Return (X, Y) of the center of cell containing provided text 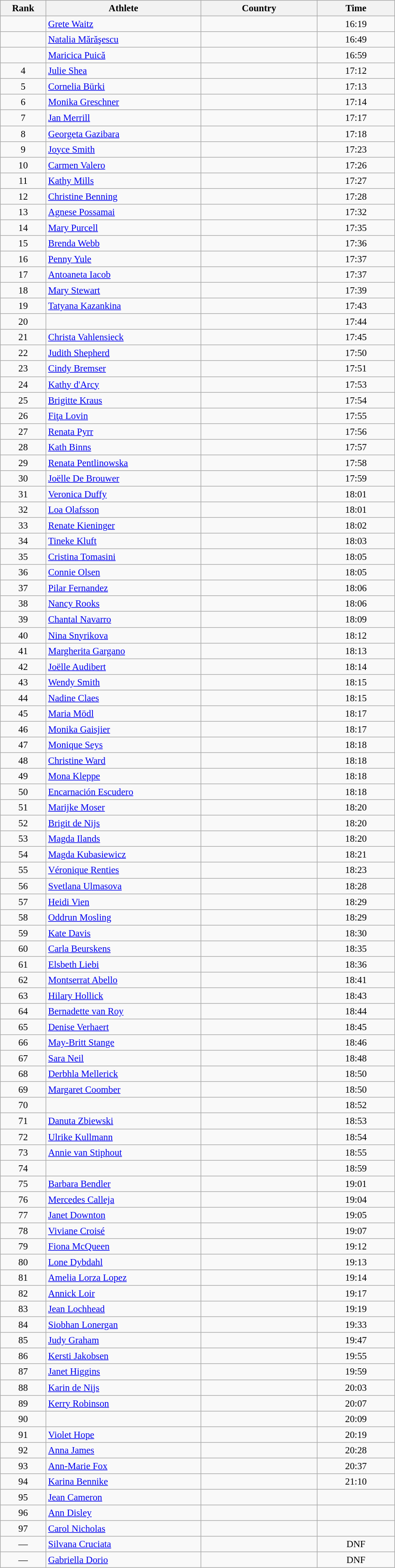
69 (23, 1090)
54 (23, 855)
14 (23, 228)
Viviane Croisé (123, 1231)
20:03 (356, 1387)
May-Britt Stange (123, 1043)
84 (23, 1325)
25 (23, 400)
17:12 (356, 71)
Nina Snyrikova (123, 635)
Karin de Nijs (123, 1387)
17:13 (356, 87)
60 (23, 949)
Carmen Valero (123, 165)
41 (23, 651)
Maricica Puică (123, 55)
47 (23, 745)
16:49 (356, 40)
Margherita Gargano (123, 651)
Gabriella Dorio (123, 1560)
Joyce Smith (123, 149)
45 (23, 714)
15 (23, 243)
19:14 (356, 1278)
Monique Seys (123, 745)
50 (23, 792)
Monika Gaisjier (123, 729)
17:56 (356, 432)
Country (259, 8)
Margaret Coomber (123, 1090)
Hilary Hollick (123, 996)
17:45 (356, 337)
Véronique Renties (123, 871)
Natalia Mărăşescu (123, 40)
64 (23, 1011)
Athlete (123, 8)
17:43 (356, 306)
20:19 (356, 1435)
17:18 (356, 134)
Annick Loir (123, 1294)
19 (23, 306)
75 (23, 1184)
18:52 (356, 1105)
96 (23, 1513)
Tineke Kluft (123, 541)
Renate Kieninger (123, 526)
18:45 (356, 1027)
68 (23, 1074)
21:10 (356, 1482)
Nancy Rooks (123, 604)
Magda Ilands (123, 839)
17:28 (356, 196)
Christine Ward (123, 760)
Marijke Moser (123, 808)
19:05 (356, 1215)
93 (23, 1466)
17:44 (356, 322)
Kath Binns (123, 447)
17:23 (356, 149)
19:07 (356, 1231)
Violet Hope (123, 1435)
Brigit de Nijs (123, 823)
17:39 (356, 291)
18:53 (356, 1121)
12 (23, 196)
Janet Downton (123, 1215)
Loa Olafsson (123, 510)
33 (23, 526)
19:01 (356, 1184)
51 (23, 808)
Veronica Duffy (123, 494)
Barbara Bendler (123, 1184)
Connie Olsen (123, 572)
65 (23, 1027)
Encarnación Escudero (123, 792)
17:35 (356, 228)
20:09 (356, 1419)
Monika Greschner (123, 102)
20:37 (356, 1466)
Julie Shea (123, 71)
16:59 (356, 55)
18:28 (356, 886)
66 (23, 1043)
Karina Bennike (123, 1482)
19:33 (356, 1325)
71 (23, 1121)
19:13 (356, 1262)
19:55 (356, 1356)
Kathy Mills (123, 181)
18:36 (356, 964)
Ann Disley (123, 1513)
30 (23, 479)
97 (23, 1529)
72 (23, 1137)
Fiţa Lovin (123, 416)
49 (23, 776)
40 (23, 635)
Agnese Possamai (123, 212)
87 (23, 1372)
31 (23, 494)
18:54 (356, 1137)
23 (23, 369)
17:36 (356, 243)
52 (23, 823)
37 (23, 588)
38 (23, 604)
Joëlle De Brouwer (123, 479)
13 (23, 212)
Penny Yule (123, 259)
Danuta Zbiewski (123, 1121)
19:17 (356, 1294)
Maria Mödl (123, 714)
Bernadette van Roy (123, 1011)
Ulrike Kullmann (123, 1137)
Cristina Tomasini (123, 557)
18:02 (356, 526)
44 (23, 698)
55 (23, 871)
Kate Davis (123, 933)
63 (23, 996)
19:47 (356, 1340)
36 (23, 572)
32 (23, 510)
73 (23, 1152)
21 (23, 337)
61 (23, 964)
16:19 (356, 24)
18:30 (356, 933)
Cindy Bremser (123, 369)
57 (23, 902)
Brigitte Kraus (123, 400)
11 (23, 181)
9 (23, 149)
77 (23, 1215)
18:14 (356, 667)
Mary Purcell (123, 228)
Carol Nicholas (123, 1529)
Joëlle Audibert (123, 667)
Renata Pentlinowska (123, 463)
Carla Beurskens (123, 949)
91 (23, 1435)
17:26 (356, 165)
17:54 (356, 400)
18:12 (356, 635)
17 (23, 275)
Ann-Marie Fox (123, 1466)
Anna James (123, 1450)
Tatyana Kazankina (123, 306)
Derbhla Mellerick (123, 1074)
39 (23, 620)
79 (23, 1247)
80 (23, 1262)
10 (23, 165)
18:55 (356, 1152)
20:07 (356, 1403)
Grete Waitz (123, 24)
17:14 (356, 102)
20 (23, 322)
Wendy Smith (123, 682)
18:23 (356, 871)
74 (23, 1168)
94 (23, 1482)
18:59 (356, 1168)
18 (23, 291)
Silvana Cruciata (123, 1544)
18:41 (356, 980)
17:51 (356, 369)
19:12 (356, 1247)
Judith Shepherd (123, 353)
16 (23, 259)
81 (23, 1278)
Jean Cameron (123, 1497)
17:58 (356, 463)
Time (356, 8)
90 (23, 1419)
Montserrat Abello (123, 980)
18:13 (356, 651)
18:44 (356, 1011)
Christa Vahlensieck (123, 337)
Kathy d'Arcy (123, 384)
17:32 (356, 212)
Magda Kubasiewicz (123, 855)
19:04 (356, 1199)
58 (23, 917)
7 (23, 118)
27 (23, 432)
Antoaneta Iacob (123, 275)
6 (23, 102)
Annie van Stiphout (123, 1152)
82 (23, 1294)
95 (23, 1497)
22 (23, 353)
85 (23, 1340)
26 (23, 416)
Jan Merrill (123, 118)
Denise Verhaert (123, 1027)
34 (23, 541)
24 (23, 384)
5 (23, 87)
88 (23, 1387)
Rank (23, 8)
Oddrun Mosling (123, 917)
Heidi Vien (123, 902)
4 (23, 71)
17:55 (356, 416)
56 (23, 886)
Svetlana Ulmasova (123, 886)
Mary Stewart (123, 291)
19:19 (356, 1309)
Christine Benning (123, 196)
Elsbeth Liebi (123, 964)
42 (23, 667)
59 (23, 933)
28 (23, 447)
19:59 (356, 1372)
17:59 (356, 479)
8 (23, 134)
Nadine Claes (123, 698)
17:57 (356, 447)
Mercedes Calleja (123, 1199)
Fiona McQueen (123, 1247)
62 (23, 980)
Lone Dybdahl (123, 1262)
Kerry Robinson (123, 1403)
76 (23, 1199)
48 (23, 760)
Janet Higgins (123, 1372)
83 (23, 1309)
Amelia Lorza Lopez (123, 1278)
46 (23, 729)
53 (23, 839)
Pilar Fernandez (123, 588)
Kersti Jakobsen (123, 1356)
18:21 (356, 855)
Cornelia Bürki (123, 87)
18:03 (356, 541)
18:46 (356, 1043)
89 (23, 1403)
20:28 (356, 1450)
17:17 (356, 118)
18:09 (356, 620)
Brenda Webb (123, 243)
Renata Pyrr (123, 432)
43 (23, 682)
Siobhan Lonergan (123, 1325)
92 (23, 1450)
29 (23, 463)
78 (23, 1231)
Chantal Navarro (123, 620)
70 (23, 1105)
18:43 (356, 996)
Georgeta Gazibara (123, 134)
18:35 (356, 949)
Sara Neil (123, 1059)
Mona Kleppe (123, 776)
17:53 (356, 384)
Jean Lochhead (123, 1309)
35 (23, 557)
86 (23, 1356)
67 (23, 1059)
Judy Graham (123, 1340)
18:48 (356, 1059)
17:27 (356, 181)
17:50 (356, 353)
